Provide the [X, Y] coordinate of the cell's center where the given text is located.  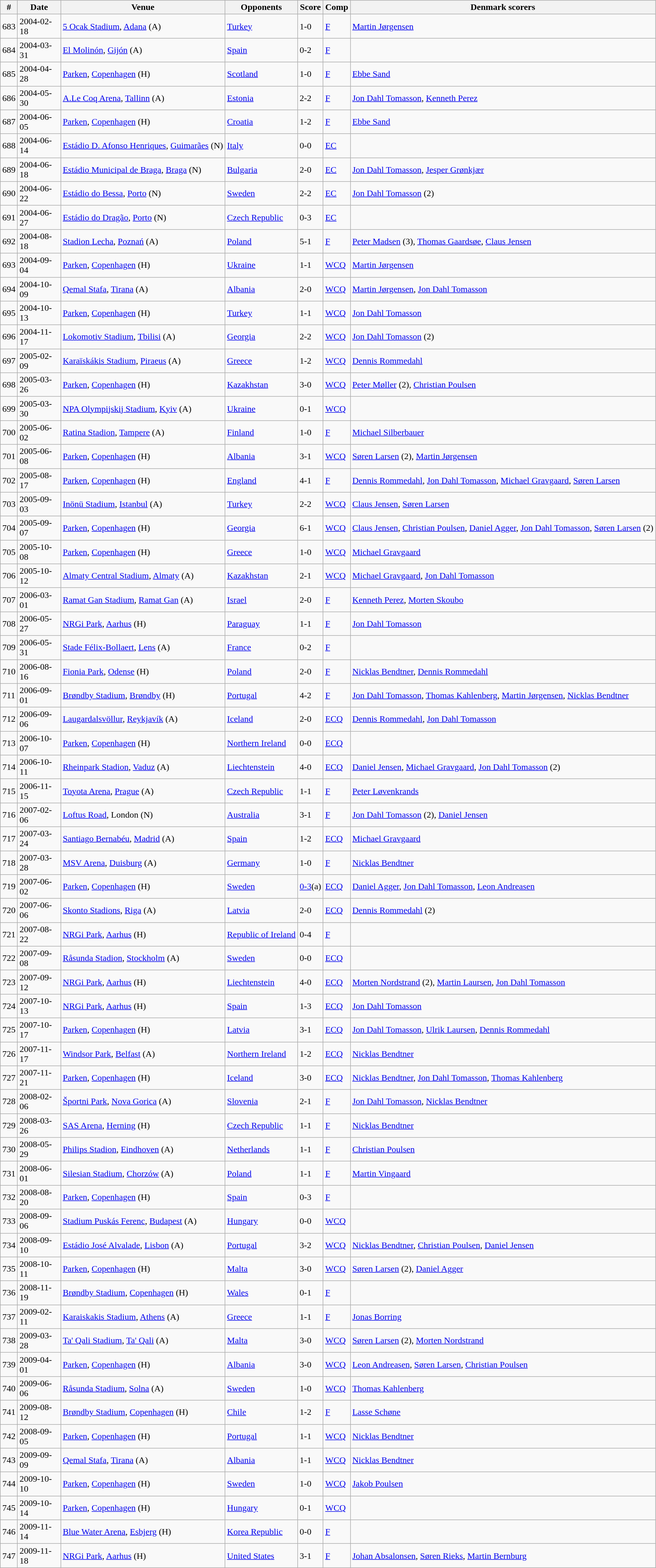
Jon Dahl Tomasson, Ulrik Laursen, Dennis Rommedahl [503, 1030]
Kenneth Perez, Morten Skoubo [503, 599]
Italy [261, 145]
Johan Absalonsen, Søren Rieks, Martin Bernburg [503, 1556]
708 [9, 624]
723 [9, 982]
2009-04-01 [39, 1364]
Australia [261, 815]
2004-09-04 [39, 265]
2004-06-05 [39, 122]
Laugardalsvöllur, Reykjavík (A) [143, 719]
6-1 [311, 528]
Ta' Qali Stadium, Ta' Qali (A) [143, 1341]
694 [9, 289]
712 [9, 719]
696 [9, 337]
Blue Water Arena, Esbjerg (H) [143, 1532]
Karaïskákis Stadium, Piraeus (A) [143, 361]
700 [9, 433]
724 [9, 1006]
MSV Arena, Duisburg (A) [143, 862]
710 [9, 671]
709 [9, 647]
Nicklas Bendtner, Christian Poulsen, Daniel Jensen [503, 1245]
Peter Madsen (3), Thomas Gaardsøe, Claus Jensen [503, 241]
Republic of Ireland [261, 934]
704 [9, 528]
Estádio José Alvalade, Lisbon (A) [143, 1245]
Søren Larsen (2), Morten Nordstrand [503, 1341]
Denmark scorers [503, 7]
2006-09-06 [39, 719]
722 [9, 958]
Date [39, 7]
692 [9, 241]
740 [9, 1388]
Philips Stadion, Eindhoven (A) [143, 1150]
Korea Republic [261, 1532]
Jon Dahl Tomasson, Jesper Grønkjær [503, 170]
2007-06-06 [39, 910]
745 [9, 1508]
Søren Larsen (2), Martin Jørgensen [503, 456]
721 [9, 934]
691 [9, 217]
2004-03-31 [39, 50]
2006-11-15 [39, 791]
Estonia [261, 98]
Loftus Road, London (N) [143, 815]
2005-02-09 [39, 361]
714 [9, 767]
720 [9, 910]
2009-09-09 [39, 1460]
2008-02-06 [39, 1102]
2004-05-30 [39, 98]
Dennis Rommedahl [503, 361]
Råsunda Stadion, Stockholm (A) [143, 958]
2006-05-27 [39, 624]
France [261, 647]
Jakob Poulsen [503, 1484]
SAS Arena, Herning (H) [143, 1125]
2004-08-18 [39, 241]
2005-09-07 [39, 528]
2007-08-22 [39, 934]
0-3(a) [311, 887]
731 [9, 1173]
2008-06-01 [39, 1173]
Daniel Agger, Jon Dahl Tomasson, Leon Andreasen [503, 887]
713 [9, 743]
707 [9, 599]
Opponents [261, 7]
747 [9, 1556]
Peter Møller (2), Christian Poulsen [503, 385]
2006-03-01 [39, 599]
Christian Poulsen [503, 1150]
741 [9, 1412]
2004-10-13 [39, 313]
Jon Dahl Tomasson, Thomas Kahlenberg, Martin Jørgensen, Nicklas Bendtner [503, 696]
2006-08-16 [39, 671]
Scotland [261, 74]
2004-02-18 [39, 26]
2008-09-05 [39, 1436]
Score [311, 7]
746 [9, 1532]
2008-11-19 [39, 1293]
Nicklas Bendtner, Dennis Rommedahl [503, 671]
Finland [261, 433]
England [261, 480]
683 [9, 26]
Rheinpark Stadion, Vaduz (A) [143, 767]
El Molinón, Gijón (A) [143, 50]
727 [9, 1078]
Stade Félix-Bollaert, Lens (A) [143, 647]
743 [9, 1460]
2005-06-08 [39, 456]
1-3 [311, 1006]
726 [9, 1053]
Jon Dahl Tomasson, Kenneth Perez [503, 98]
5 Ocak Stadium, Adana (A) [143, 26]
2004-04-28 [39, 74]
2007-03-28 [39, 862]
Skonto Stadions, Riga (A) [143, 910]
738 [9, 1341]
2007-03-24 [39, 839]
697 [9, 361]
2008-05-29 [39, 1150]
2005-06-02 [39, 433]
699 [9, 408]
5-1 [311, 241]
Martin Jørgensen, Jon Dahl Tomasson [503, 289]
695 [9, 313]
Venue [143, 7]
Športni Park, Nova Gorica (A) [143, 1102]
Slovenia [261, 1102]
Inönü Stadium, Istanbul (A) [143, 504]
Brøndby Stadium, Brøndby (H) [143, 696]
Stadium Puskás Ferenc, Budapest (A) [143, 1221]
719 [9, 887]
Toyota Arena, Prague (A) [143, 791]
2006-05-31 [39, 647]
2007-02-06 [39, 815]
2005-10-12 [39, 576]
Morten Nordstrand (2), Martin Laursen, Jon Dahl Tomasson [503, 982]
737 [9, 1316]
734 [9, 1245]
Stadion Lecha, Poznań (A) [143, 241]
2009-10-14 [39, 1508]
732 [9, 1197]
2007-11-21 [39, 1078]
2008-10-11 [39, 1269]
Santiago Bernabéu, Madrid (A) [143, 839]
2006-09-01 [39, 696]
2005-10-08 [39, 552]
2009-08-12 [39, 1412]
735 [9, 1269]
2007-09-08 [39, 958]
Ratina Stadion, Tampere (A) [143, 433]
2004-06-18 [39, 170]
3-2 [311, 1245]
Nicklas Bendtner, Jon Dahl Tomasson, Thomas Kahlenberg [503, 1078]
733 [9, 1221]
2004-11-17 [39, 337]
# [9, 7]
711 [9, 696]
744 [9, 1484]
2007-10-13 [39, 1006]
Silesian Stadium, Chorzów (A) [143, 1173]
Karaiskakis Stadium, Athens (A) [143, 1316]
Thomas Kahlenberg [503, 1388]
705 [9, 552]
2005-08-17 [39, 480]
2009-02-11 [39, 1316]
2004-06-27 [39, 217]
2006-10-11 [39, 767]
2004-06-22 [39, 193]
718 [9, 862]
2006-10-07 [39, 743]
2008-09-10 [39, 1245]
706 [9, 576]
Comp [337, 7]
Germany [261, 862]
2004-10-09 [39, 289]
Windsor Park, Belfast (A) [143, 1053]
685 [9, 74]
Bulgaria [261, 170]
2009-11-14 [39, 1532]
Råsunda Stadium, Solna (A) [143, 1388]
Almaty Central Stadium, Almaty (A) [143, 576]
2007-09-12 [39, 982]
Ramat Gan Stadium, Ramat Gan (A) [143, 599]
Lokomotiv Stadium, Tbilisi (A) [143, 337]
Estádio do Bessa, Porto (N) [143, 193]
Jonas Borring [503, 1316]
684 [9, 50]
Estádio D. Afonso Henriques, Guimarães (N) [143, 145]
Claus Jensen, Søren Larsen [503, 504]
2008-08-20 [39, 1197]
2007-06-02 [39, 887]
Jon Dahl Tomasson, Nicklas Bendtner [503, 1102]
Claus Jensen, Christian Poulsen, Daniel Agger, Jon Dahl Tomasson, Søren Larsen (2) [503, 528]
725 [9, 1030]
4-2 [311, 696]
742 [9, 1436]
Daniel Jensen, Michael Gravgaard, Jon Dahl Tomasson (2) [503, 767]
Israel [261, 599]
Estádio Municipal de Braga, Braga (N) [143, 170]
United States [261, 1556]
728 [9, 1102]
686 [9, 98]
689 [9, 170]
698 [9, 385]
Dennis Rommedahl (2) [503, 910]
2007-11-17 [39, 1053]
A.Le Coq Arena, Tallinn (A) [143, 98]
717 [9, 839]
2008-03-26 [39, 1125]
716 [9, 815]
2005-09-03 [39, 504]
730 [9, 1150]
2005-03-30 [39, 408]
702 [9, 480]
4-1 [311, 480]
739 [9, 1364]
703 [9, 504]
0-4 [311, 934]
2009-10-10 [39, 1484]
688 [9, 145]
2005-03-26 [39, 385]
Michael Gravgaard, Jon Dahl Tomasson [503, 576]
693 [9, 265]
Wales [261, 1293]
Søren Larsen (2), Daniel Agger [503, 1269]
NPA Olympijskij Stadium, Kyiv (A) [143, 408]
Estádio do Dragão, Porto (N) [143, 217]
Dennis Rommedahl, Jon Dahl Tomasson, Michael Gravgaard, Søren Larsen [503, 480]
Michael Silberbauer [503, 433]
Netherlands [261, 1150]
2009-03-28 [39, 1341]
2004-06-14 [39, 145]
Lasse Schøne [503, 1412]
Chile [261, 1412]
Peter Løvenkrands [503, 791]
736 [9, 1293]
2009-06-06 [39, 1388]
Fionia Park, Odense (H) [143, 671]
687 [9, 122]
2009-11-18 [39, 1556]
701 [9, 456]
2008-09-06 [39, 1221]
Paraguay [261, 624]
Croatia [261, 122]
Leon Andreasen, Søren Larsen, Christian Poulsen [503, 1364]
Jon Dahl Tomasson (2), Daniel Jensen [503, 815]
690 [9, 193]
Martin Vingaard [503, 1173]
Dennis Rommedahl, Jon Dahl Tomasson [503, 719]
729 [9, 1125]
2007-10-17 [39, 1030]
715 [9, 791]
